Determine the (x, y) coordinate at the center of the cell enclosing the given text.  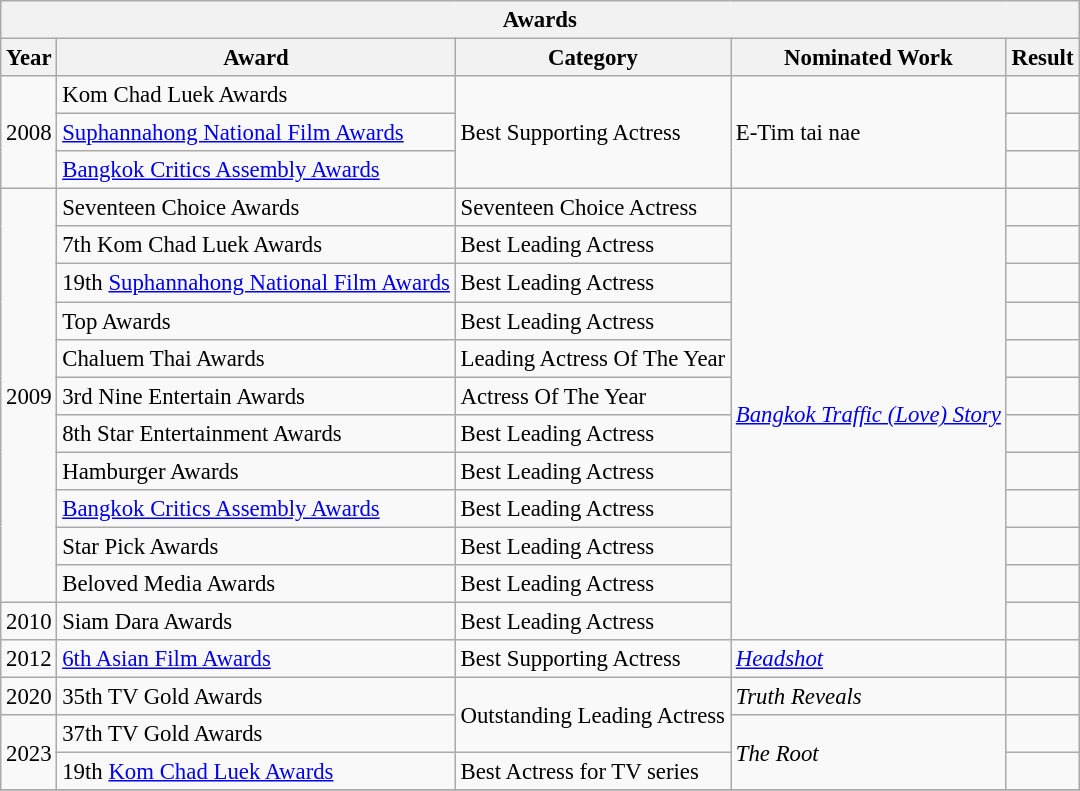
Outstanding Leading Actress (592, 716)
Kom Chad Luek Awards (256, 95)
19th Suphannahong National Film Awards (256, 283)
19th Kom Chad Luek Awards (256, 772)
Headshot (868, 659)
Best Actress for TV series (592, 772)
Siam Dara Awards (256, 621)
2020 (29, 697)
Leading Actress Of The Year (592, 358)
7th Kom Chad Luek Awards (256, 245)
Seventeen Choice Actress (592, 208)
Top Awards (256, 321)
2009 (29, 396)
8th Star Entertainment Awards (256, 433)
Suphannahong National Film Awards (256, 133)
Beloved Media Awards (256, 584)
Actress Of The Year (592, 396)
Seventeen Choice Awards (256, 208)
Category (592, 58)
Chaluem Thai Awards (256, 358)
Nominated Work (868, 58)
35th TV Gold Awards (256, 697)
Year (29, 58)
2012 (29, 659)
Bangkok Traffic (Love) Story (868, 414)
Star Pick Awards (256, 546)
6th Asian Film Awards (256, 659)
2008 (29, 132)
Hamburger Awards (256, 471)
2023 (29, 752)
Result (1042, 58)
2010 (29, 621)
Award (256, 58)
Awards (540, 20)
The Root (868, 752)
3rd Nine Entertain Awards (256, 396)
37th TV Gold Awards (256, 734)
E-Tim tai nae (868, 132)
Truth Reveals (868, 697)
